Search for the cell housing the specified text and yield its [X, Y] center coordinate. 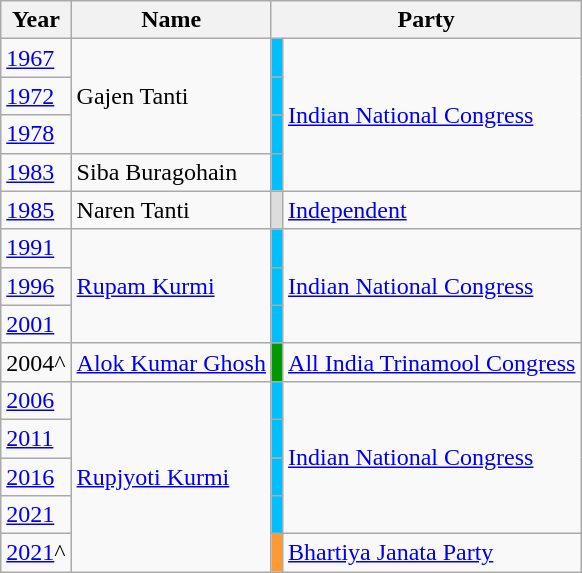
Bhartiya Janata Party [432, 553]
2021 [36, 515]
1996 [36, 286]
Name [171, 20]
2004^ [36, 362]
Alok Kumar Ghosh [171, 362]
1978 [36, 134]
Rupjyoti Kurmi [171, 476]
2016 [36, 477]
2006 [36, 400]
All India Trinamool Congress [432, 362]
1991 [36, 248]
Siba Buragohain [171, 172]
1983 [36, 172]
Party [426, 20]
Gajen Tanti [171, 96]
1985 [36, 210]
2021^ [36, 553]
Rupam Kurmi [171, 286]
Naren Tanti [171, 210]
2001 [36, 324]
1972 [36, 96]
Independent [432, 210]
Year [36, 20]
2011 [36, 438]
1967 [36, 58]
